For the text-containing cell, return its midpoint in (X, Y) coordinate format. 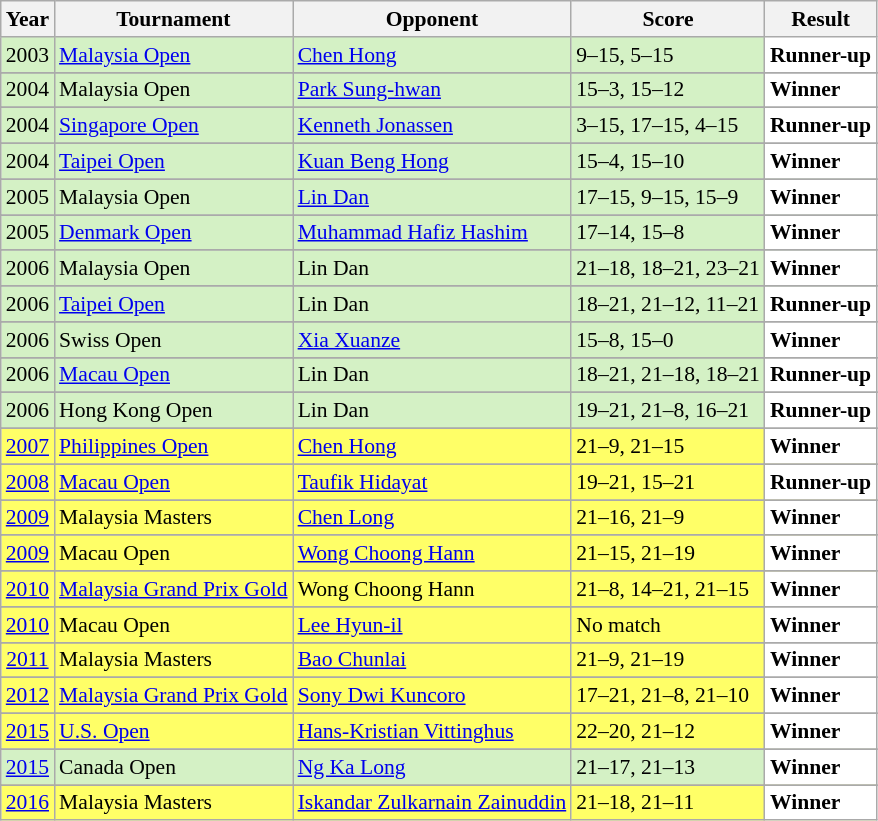
Iskandar Zulkarnain Zainuddin (432, 803)
15–8, 15–0 (668, 340)
21–17, 21–13 (668, 767)
Denmark Open (174, 233)
2008 (28, 482)
Canada Open (174, 767)
21–15, 21–19 (668, 554)
2007 (28, 447)
Bao Chunlai (432, 660)
19–21, 15–21 (668, 482)
Xia Xuanze (432, 340)
No match (668, 625)
18–21, 21–12, 11–21 (668, 304)
3–15, 17–15, 4–15 (668, 126)
17–14, 15–8 (668, 233)
21–8, 14–21, 21–15 (668, 589)
Muhammad Hafiz Hashim (432, 233)
21–9, 21–19 (668, 660)
Kenneth Jonassen (432, 126)
U.S. Open (174, 732)
Philippines Open (174, 447)
15–4, 15–10 (668, 162)
2011 (28, 660)
Opponent (432, 19)
17–21, 21–8, 21–10 (668, 696)
Singapore Open (174, 126)
Park Sung-hwan (432, 90)
Sony Dwi Kuncoro (432, 696)
Swiss Open (174, 340)
15–3, 15–12 (668, 90)
Kuan Beng Hong (432, 162)
Result (820, 19)
2003 (28, 55)
22–20, 21–12 (668, 732)
17–15, 9–15, 15–9 (668, 197)
18–21, 21–18, 18–21 (668, 375)
19–21, 21–8, 16–21 (668, 411)
Hong Kong Open (174, 411)
21–16, 21–9 (668, 518)
21–18, 21–11 (668, 803)
2012 (28, 696)
21–18, 18–21, 23–21 (668, 269)
Chen Long (432, 518)
21–9, 21–15 (668, 447)
Score (668, 19)
2016 (28, 803)
Ng Ka Long (432, 767)
9–15, 5–15 (668, 55)
Year (28, 19)
Tournament (174, 19)
Hans-Kristian Vittinghus (432, 732)
Taufik Hidayat (432, 482)
Lee Hyun-il (432, 625)
